Locate the cell with the specified text and output its [X, Y] center coordinate. 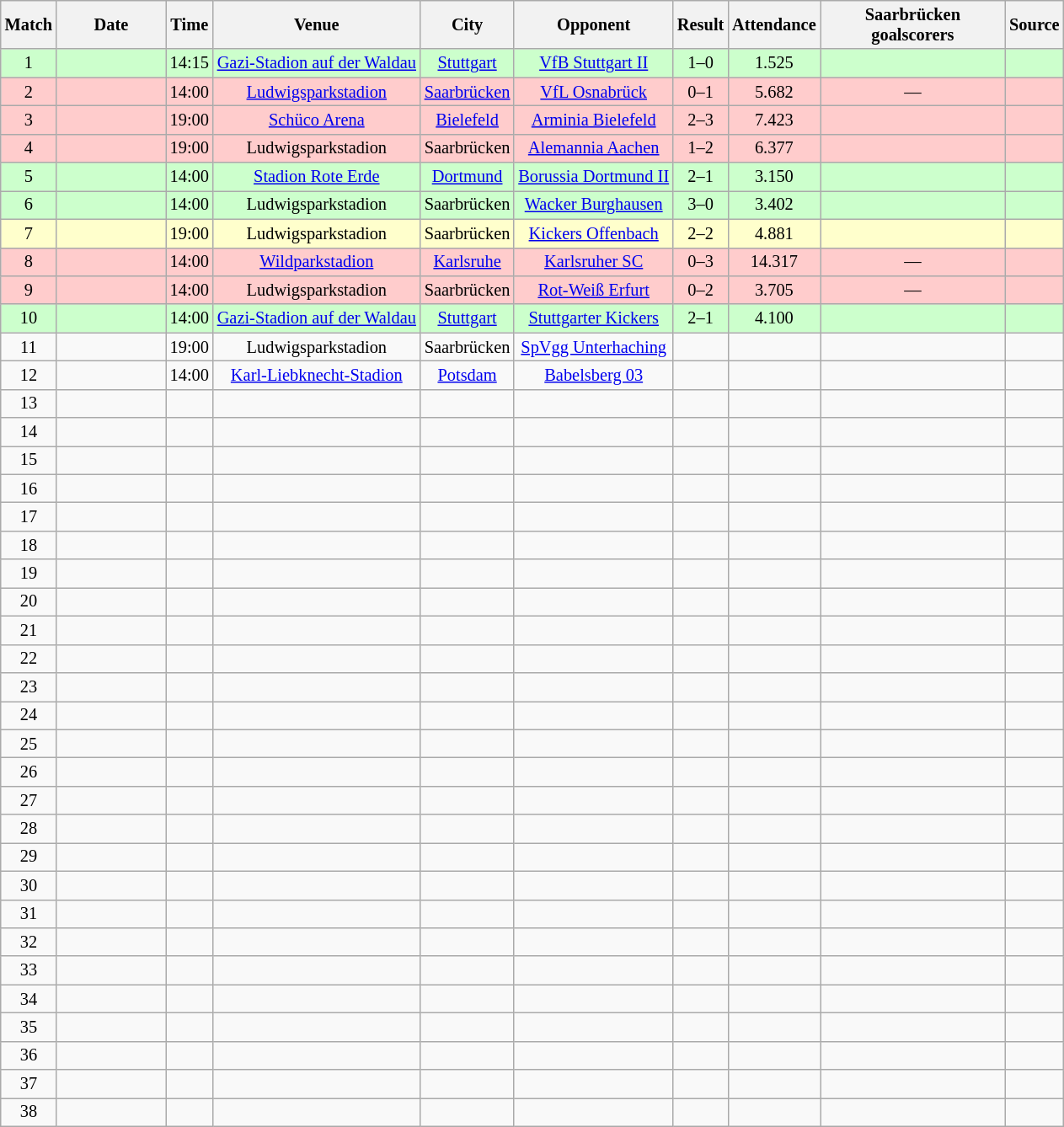
30 [29, 885]
Opponent [593, 24]
3–0 [701, 205]
VfB Stuttgart II [593, 63]
12 [29, 375]
18 [29, 545]
32 [29, 942]
4.100 [773, 318]
Bielefeld [468, 120]
26 [29, 772]
16 [29, 489]
Borussia Dortmund II [593, 177]
Stadion Rote Erde [317, 177]
Date [111, 24]
20 [29, 601]
Kickers Offenbach [593, 233]
14:15 [190, 63]
7.423 [773, 120]
SpVgg Unterhaching [593, 347]
5 [29, 177]
28 [29, 829]
6 [29, 205]
2–2 [701, 233]
1 [29, 63]
3.705 [773, 290]
17 [29, 516]
3.402 [773, 205]
Schüco Arena [317, 120]
Babelsberg 03 [593, 375]
35 [29, 1027]
Match [29, 24]
15 [29, 460]
Rot-Weiß Erfurt [593, 290]
4.881 [773, 233]
19 [29, 574]
Source [1035, 24]
City [468, 24]
Time [190, 24]
3 [29, 120]
0–3 [701, 262]
0–1 [701, 92]
22 [29, 659]
Attendance [773, 24]
25 [29, 744]
2 [29, 92]
8 [29, 262]
33 [29, 970]
1–0 [701, 63]
9 [29, 290]
Result [701, 24]
0–2 [701, 290]
24 [29, 715]
Potsdam [468, 375]
Saarbrückengoalscorers [913, 24]
13 [29, 403]
Arminia Bielefeld [593, 120]
14.317 [773, 262]
VfL Osnabrück [593, 92]
Venue [317, 24]
37 [29, 1084]
3.150 [773, 177]
1–2 [701, 148]
31 [29, 914]
6.377 [773, 148]
Karlsruher SC [593, 262]
27 [29, 800]
36 [29, 1055]
2–3 [701, 120]
Stuttgarter Kickers [593, 318]
4 [29, 148]
Alemannia Aachen [593, 148]
1.525 [773, 63]
7 [29, 233]
5.682 [773, 92]
10 [29, 318]
14 [29, 432]
34 [29, 999]
23 [29, 686]
Karl-Liebknecht-Stadion [317, 375]
29 [29, 857]
Karlsruhe [468, 262]
21 [29, 630]
Dortmund [468, 177]
Wildparkstadion [317, 262]
11 [29, 347]
Wacker Burghausen [593, 205]
38 [29, 1112]
